Pinpoint the cell where the given text exists, returning its [x, y] midpoint coordinate. 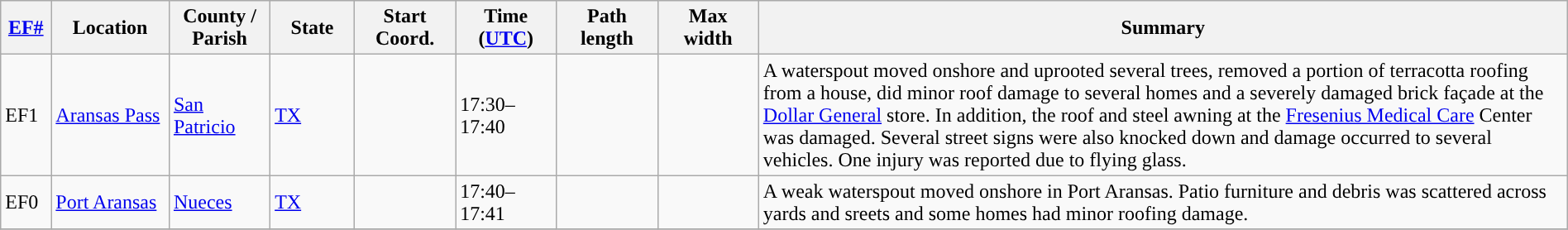
17:40–17:41 [506, 202]
Summary [1163, 28]
County / Parish [219, 28]
EF0 [26, 202]
Nueces [219, 202]
State [313, 28]
Start Coord. [404, 28]
Location [111, 28]
Max width [708, 28]
EF1 [26, 115]
EF# [26, 28]
Time (UTC) [506, 28]
Port Aransas [111, 202]
Aransas Pass [111, 115]
San Patricio [219, 115]
Path length [607, 28]
17:30–17:40 [506, 115]
